Find where the given text appears and provide that cell's center as [x, y] coordinate. 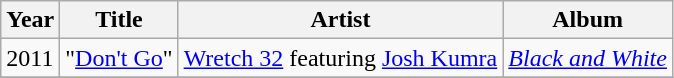
2011 [30, 58]
Artist [340, 20]
Year [30, 20]
"Don't Go" [119, 58]
Wretch 32 featuring Josh Kumra [340, 58]
Album [588, 20]
Title [119, 20]
Black and White [588, 58]
